Search for the cell housing the specified text and yield its (X, Y) center coordinate. 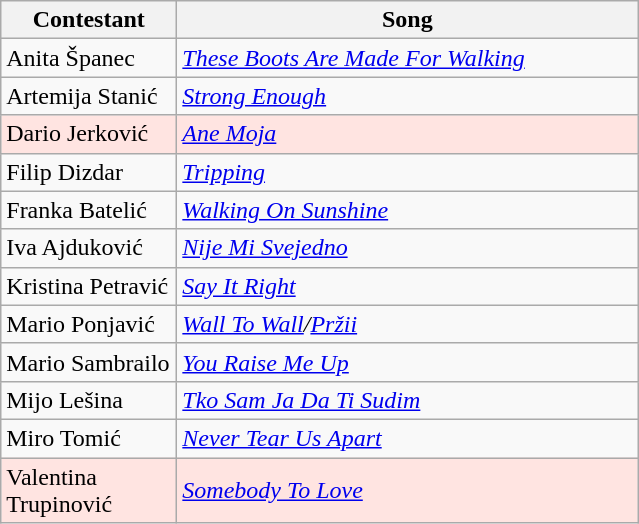
You Raise Me Up (408, 362)
Walking On Sunshine (408, 210)
Tripping (408, 172)
Somebody To Love (408, 490)
Song (408, 20)
Nije Mi Svejedno (408, 248)
Never Tear Us Apart (408, 438)
These Boots Are Made For Walking (408, 58)
Wall To Wall/Pržii (408, 324)
Valentina Trupinović (89, 490)
Contestant (89, 20)
Dario Jerković (89, 134)
Mario Ponjavić (89, 324)
Franka Batelić (89, 210)
Ane Moja (408, 134)
Mario Sambrailo (89, 362)
Kristina Petravić (89, 286)
Strong Enough (408, 96)
Say It Right (408, 286)
Iva Ajduković (89, 248)
Miro Tomić (89, 438)
Tko Sam Ja Da Ti Sudim (408, 400)
Anita Španec (89, 58)
Filip Dizdar (89, 172)
Artemija Stanić (89, 96)
Mijo Lešina (89, 400)
